From the cell containing the given text, extract its center point as (x, y) coordinate. 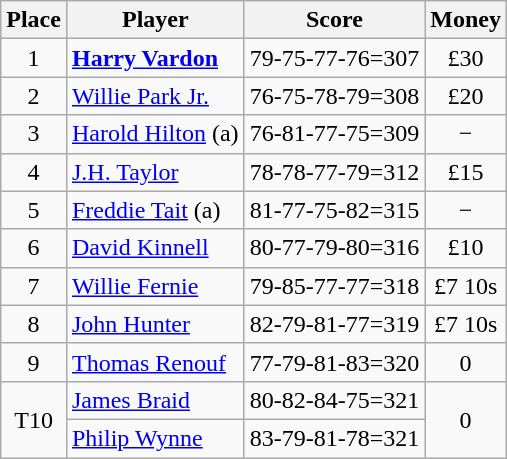
81-77-75-82=315 (334, 210)
Money (466, 20)
Freddie Tait (a) (155, 210)
Thomas Renouf (155, 362)
78-78-77-79=312 (334, 172)
£15 (466, 172)
David Kinnell (155, 248)
Place (34, 20)
Willie Park Jr. (155, 96)
76-81-77-75=309 (334, 134)
3 (34, 134)
J.H. Taylor (155, 172)
77-79-81-83=320 (334, 362)
£30 (466, 58)
80-77-79-80=316 (334, 248)
6 (34, 248)
83-79-81-78=321 (334, 438)
Harry Vardon (155, 58)
John Hunter (155, 324)
4 (34, 172)
Harold Hilton (a) (155, 134)
Philip Wynne (155, 438)
5 (34, 210)
76-75-78-79=308 (334, 96)
9 (34, 362)
79-85-77-77=318 (334, 286)
Willie Fernie (155, 286)
James Braid (155, 400)
8 (34, 324)
1 (34, 58)
82-79-81-77=319 (334, 324)
7 (34, 286)
£20 (466, 96)
T10 (34, 419)
80-82-84-75=321 (334, 400)
Score (334, 20)
£10 (466, 248)
2 (34, 96)
Player (155, 20)
79-75-77-76=307 (334, 58)
